Capture the cell that displays the provided text and extract its (x, y) central coordinate. 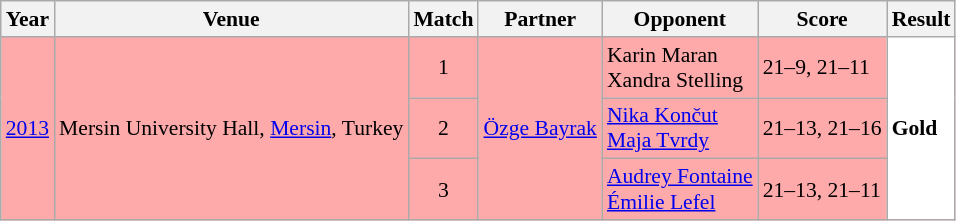
Karin Maran Xandra Stelling (680, 68)
Mersin University Hall, Mersin, Turkey (231, 128)
Match (443, 19)
Year (28, 19)
Audrey Fontaine Émilie Lefel (680, 190)
Gold (922, 128)
Partner (540, 19)
21–13, 21–11 (822, 190)
Özge Bayrak (540, 128)
Result (922, 19)
Nika Končut Maja Tvrdy (680, 128)
21–13, 21–16 (822, 128)
1 (443, 68)
3 (443, 190)
2013 (28, 128)
Venue (231, 19)
Opponent (680, 19)
Score (822, 19)
21–9, 21–11 (822, 68)
2 (443, 128)
